Return [x, y] of the center of cell containing provided text 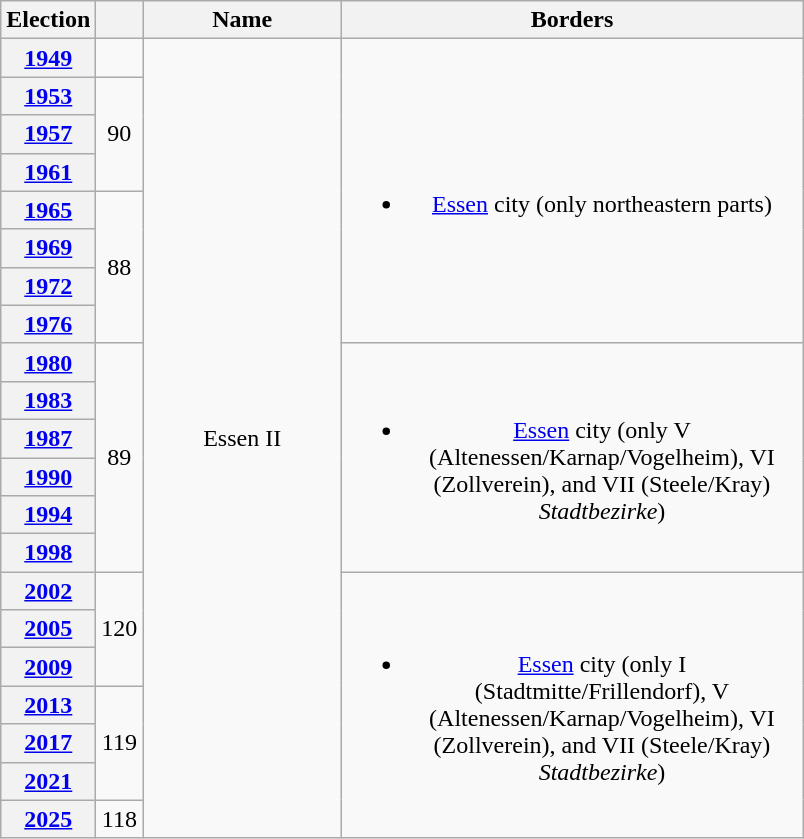
1965 [48, 210]
88 [120, 267]
2025 [48, 819]
Essen city (only northeastern parts) [572, 191]
Essen city (only V (Altenessen/Karnap/Vogelheim), VI (Zollverein), and VII (Steele/Kray) Stadtbezirke) [572, 457]
Borders [572, 20]
2002 [48, 591]
2017 [48, 743]
1949 [48, 58]
1953 [48, 96]
Essen city (only I (Stadtmitte/Frillendorf), V (Altenessen/Karnap/Vogelheim), VI (Zollverein), and VII (Steele/Kray) Stadtbezirke) [572, 705]
1994 [48, 515]
2009 [48, 667]
1990 [48, 477]
Essen II [242, 438]
1957 [48, 134]
1961 [48, 172]
2013 [48, 705]
89 [120, 457]
1980 [48, 362]
2021 [48, 781]
1998 [48, 553]
118 [120, 819]
90 [120, 134]
1969 [48, 248]
1983 [48, 400]
119 [120, 743]
1976 [48, 324]
1987 [48, 438]
120 [120, 629]
Election [48, 20]
Name [242, 20]
2005 [48, 629]
1972 [48, 286]
